Determine the [X, Y] coordinate at the center of the cell enclosing the given text.  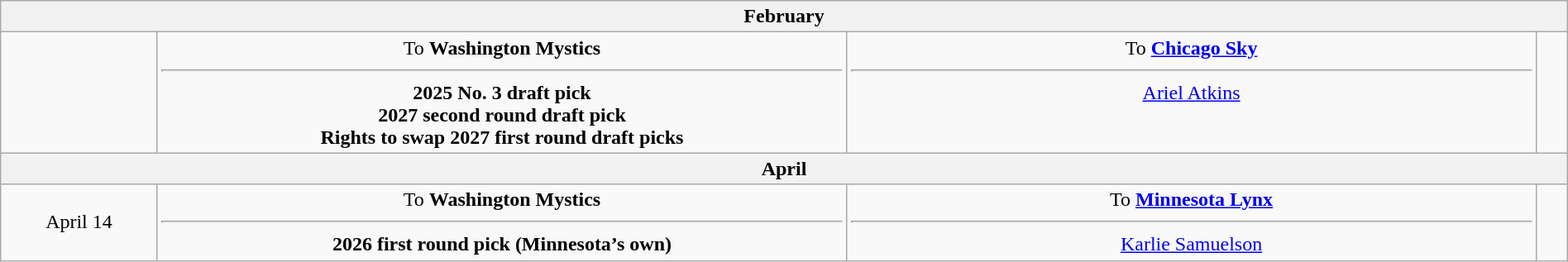
To Minnesota LynxKarlie Samuelson [1192, 222]
To Washington Mystics2025 No. 3 draft pick2027 second round draft pickRights to swap 2027 first round draft picks [502, 93]
April [784, 169]
April 14 [79, 222]
To Chicago SkyAriel Atkins [1192, 93]
To Washington Mystics2026 first round pick (Minnesota’s own) [502, 222]
February [784, 17]
